From the cell containing the given text, extract its center point as [x, y] coordinate. 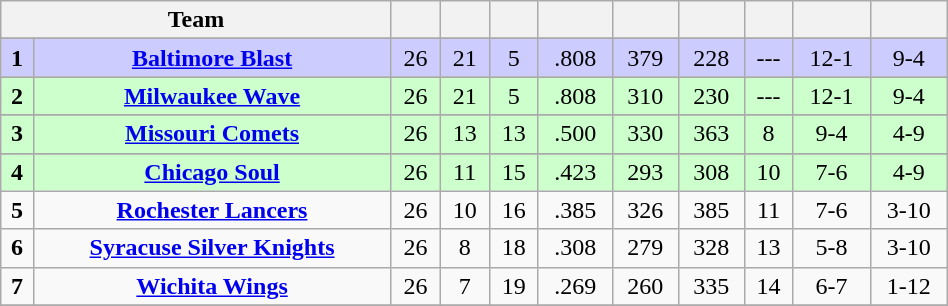
4 [17, 172]
308 [711, 172]
326 [645, 210]
1-12 [908, 286]
Syracuse Silver Knights [212, 248]
279 [645, 248]
Team [196, 20]
363 [711, 134]
2 [17, 96]
14 [768, 286]
Wichita Wings [212, 286]
5-8 [832, 248]
335 [711, 286]
1 [17, 58]
3 [17, 134]
Baltimore Blast [212, 58]
228 [711, 58]
.500 [575, 134]
260 [645, 286]
328 [711, 248]
18 [514, 248]
230 [711, 96]
16 [514, 210]
379 [645, 58]
Missouri Comets [212, 134]
6 [17, 248]
15 [514, 172]
.269 [575, 286]
.308 [575, 248]
Milwaukee Wave [212, 96]
19 [514, 286]
330 [645, 134]
Rochester Lancers [212, 210]
293 [645, 172]
6-7 [832, 286]
.385 [575, 210]
310 [645, 96]
.423 [575, 172]
385 [711, 210]
Chicago Soul [212, 172]
